Find where the given text appears and provide that cell's center as (x, y) coordinate. 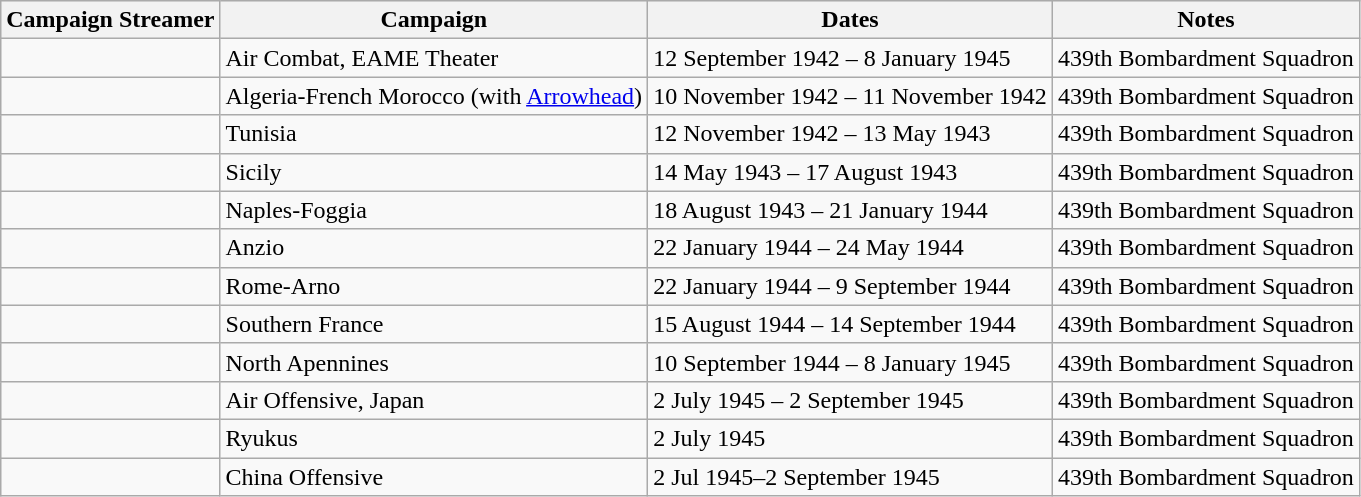
Air Combat, EAME Theater (434, 58)
22 January 1944 – 9 September 1944 (850, 286)
22 January 1944 – 24 May 1944 (850, 248)
14 May 1943 – 17 August 1943 (850, 172)
Air Offensive, Japan (434, 400)
Tunisia (434, 134)
18 August 1943 – 21 January 1944 (850, 210)
Notes (1206, 20)
North Apennines (434, 362)
Anzio (434, 248)
Campaign Streamer (110, 20)
10 November 1942 – 11 November 1942 (850, 96)
Dates (850, 20)
2 July 1945 (850, 438)
2 Jul 1945–2 September 1945 (850, 477)
2 July 1945 – 2 September 1945 (850, 400)
Naples-Foggia (434, 210)
12 September 1942 – 8 January 1945 (850, 58)
12 November 1942 – 13 May 1943 (850, 134)
Rome-Arno (434, 286)
15 August 1944 – 14 September 1944 (850, 324)
Ryukus (434, 438)
Southern France (434, 324)
10 September 1944 – 8 January 1945 (850, 362)
Campaign (434, 20)
Algeria-French Morocco (with Arrowhead) (434, 96)
Sicily (434, 172)
China Offensive (434, 477)
